Output the (x, y) coordinate of the center of the cell containing the given text.  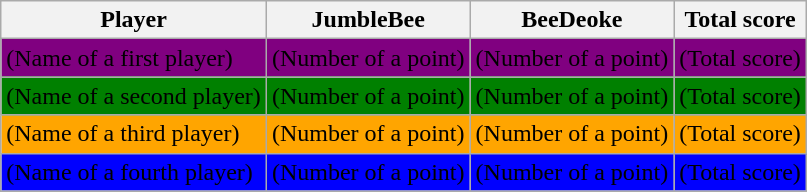
(Name of a third player) (134, 134)
Player (134, 20)
(Name of a first player) (134, 58)
(Name of a fourth player) (134, 172)
(Name of a second player) (134, 96)
JumbleBee (368, 20)
Total score (740, 20)
BeeDeoke (572, 20)
